Output the [X, Y] coordinate of the center of the cell containing the given text.  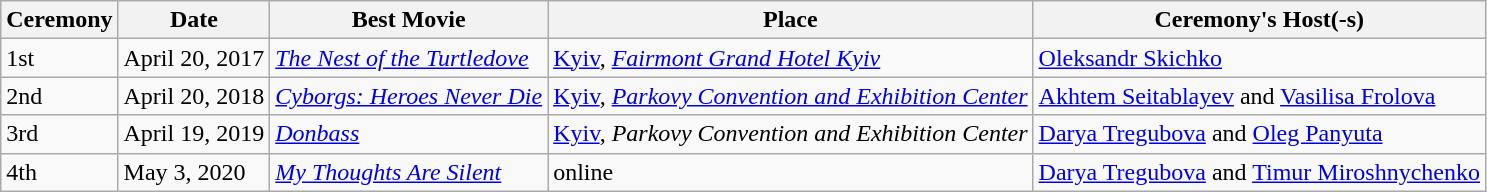
Kyiv, Fairmont Grand Hotel Kyiv [790, 58]
April 20, 2018 [194, 96]
The Nest of the Turtledove [409, 58]
April 19, 2019 [194, 134]
Place [790, 20]
4th [60, 172]
Ceremony's Host(-s) [1259, 20]
1st [60, 58]
Donbass [409, 134]
My Thoughts Are Silent [409, 172]
online [790, 172]
Akhtem Seitablayev and Vasilisa Frolova [1259, 96]
Darya Tregubova and Timur Miroshnychenko [1259, 172]
3rd [60, 134]
Darya Tregubova and Oleg Panyuta [1259, 134]
Best Movie [409, 20]
Cyborgs: Heroes Never Die [409, 96]
Date [194, 20]
April 20, 2017 [194, 58]
2nd [60, 96]
Ceremony [60, 20]
May 3, 2020 [194, 172]
Oleksandr Skichko [1259, 58]
